Pinpoint the cell where the given text exists, returning its [X, Y] midpoint coordinate. 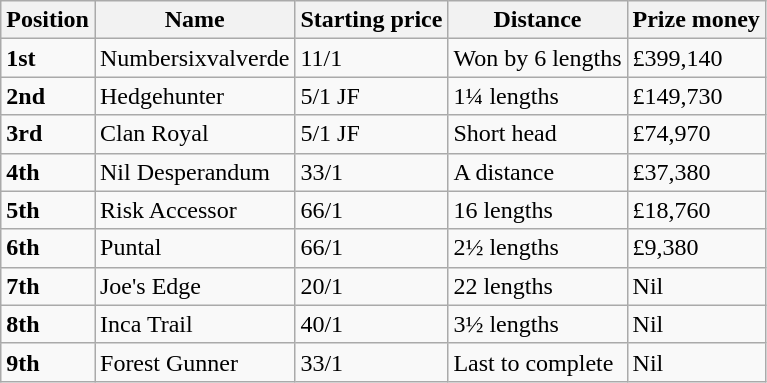
1st [48, 58]
Prize money [696, 20]
£18,760 [696, 210]
2½ lengths [538, 248]
Joe's Edge [194, 286]
3½ lengths [538, 324]
£399,140 [696, 58]
16 lengths [538, 210]
Position [48, 20]
5th [48, 210]
Won by 6 lengths [538, 58]
Short head [538, 134]
6th [48, 248]
Inca Trail [194, 324]
Name [194, 20]
£37,380 [696, 172]
£9,380 [696, 248]
11/1 [372, 58]
Nil Desperandum [194, 172]
Risk Accessor [194, 210]
8th [48, 324]
Forest Gunner [194, 362]
Last to complete [538, 362]
Hedgehunter [194, 96]
Starting price [372, 20]
£149,730 [696, 96]
40/1 [372, 324]
1¼ lengths [538, 96]
9th [48, 362]
£74,970 [696, 134]
4th [48, 172]
Distance [538, 20]
A distance [538, 172]
Numbersixvalverde [194, 58]
22 lengths [538, 286]
Clan Royal [194, 134]
2nd [48, 96]
3rd [48, 134]
7th [48, 286]
20/1 [372, 286]
Puntal [194, 248]
